Find where the given text appears and provide that cell's center as (x, y) coordinate. 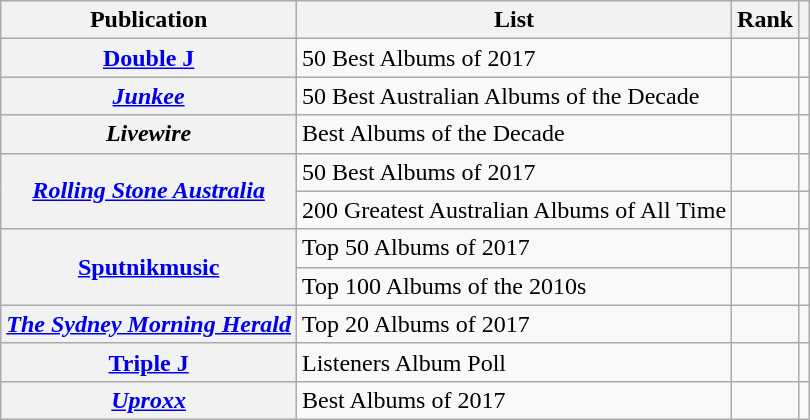
Uproxx (149, 400)
List (514, 20)
The Sydney Morning Herald (149, 324)
200 Greatest Australian Albums of All Time (514, 210)
Listeners Album Poll (514, 362)
Best Albums of the Decade (514, 134)
Livewire (149, 134)
Top 50 Albums of 2017 (514, 248)
Best Albums of 2017 (514, 400)
Rolling Stone Australia (149, 191)
Publication (149, 20)
Top 100 Albums of the 2010s (514, 286)
Top 20 Albums of 2017 (514, 324)
50 Best Australian Albums of the Decade (514, 96)
Triple J (149, 362)
Junkee (149, 96)
Rank (766, 20)
Double J (149, 58)
Sputnikmusic (149, 267)
